Search for the cell housing the specified text and yield its (x, y) center coordinate. 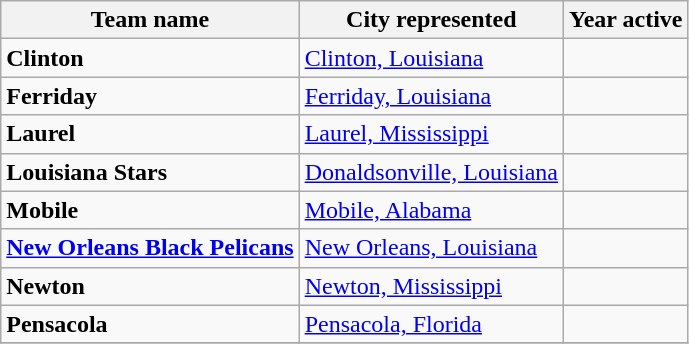
Mobile (150, 210)
City represented (431, 20)
Pensacola, Florida (431, 324)
New Orleans Black Pelicans (150, 248)
Laurel, Mississippi (431, 134)
Newton (150, 286)
Clinton (150, 58)
Donaldsonville, Louisiana (431, 172)
New Orleans, Louisiana (431, 248)
Mobile, Alabama (431, 210)
Pensacola (150, 324)
Ferriday, Louisiana (431, 96)
Louisiana Stars (150, 172)
Newton, Mississippi (431, 286)
Clinton, Louisiana (431, 58)
Ferriday (150, 96)
Laurel (150, 134)
Year active (626, 20)
Team name (150, 20)
